Return [X, Y] of the center of cell containing provided text 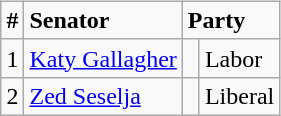
Zed Seselja [103, 96]
Senator [103, 20]
1 [12, 58]
2 [12, 96]
Party [230, 20]
Liberal [239, 96]
Katy Gallagher [103, 58]
Labor [239, 58]
# [12, 20]
